Return [x, y] of the center of cell containing provided text 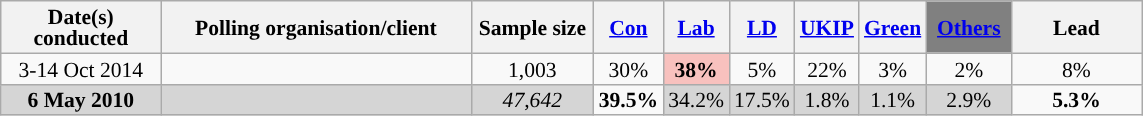
34.2% [696, 100]
6 May 2010 [81, 100]
2% [968, 68]
Others [968, 27]
8% [1076, 68]
Polling organisation/client [316, 27]
UKIP [827, 27]
1,003 [532, 68]
17.5% [762, 100]
LD [762, 27]
Green [892, 27]
39.5% [628, 100]
3% [892, 68]
38% [696, 68]
1.1% [892, 100]
5.3% [1076, 100]
1.8% [827, 100]
5% [762, 68]
Date(s)conducted [81, 27]
47,642 [532, 100]
22% [827, 68]
Lab [696, 27]
2.9% [968, 100]
3-14 Oct 2014 [81, 68]
30% [628, 68]
Con [628, 27]
Lead [1076, 27]
Sample size [532, 27]
